Return the [X, Y] coordinate for the center point of the cell that contains the specified text.  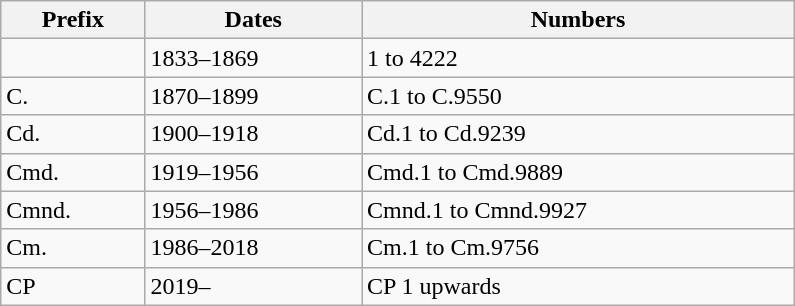
1919–1956 [253, 172]
1986–2018 [253, 248]
1 to 4222 [578, 58]
Cmd. [73, 172]
Prefix [73, 20]
1870–1899 [253, 96]
Numbers [578, 20]
Cmnd. [73, 210]
Cm. [73, 248]
C.1 to C.9550 [578, 96]
1956–1986 [253, 210]
Cd. [73, 134]
Cmnd.1 to Cmnd.9927 [578, 210]
C. [73, 96]
1900–1918 [253, 134]
CP [73, 286]
Dates [253, 20]
CP 1 upwards [578, 286]
Cmd.1 to Cmd.9889 [578, 172]
Cm.1 to Cm.9756 [578, 248]
2019– [253, 286]
Cd.1 to Cd.9239 [578, 134]
1833–1869 [253, 58]
